Locate the cell with the specified text and output its (x, y) center coordinate. 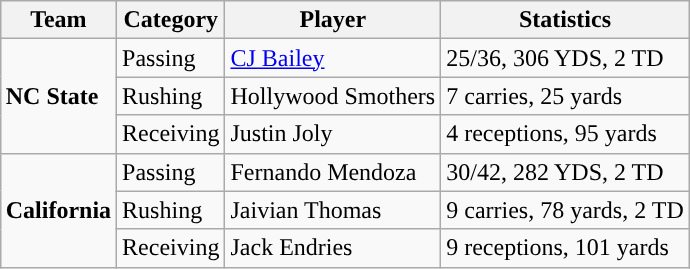
9 carries, 78 yards, 2 TD (566, 210)
Hollywood Smothers (333, 96)
NC State (58, 96)
California (58, 210)
Statistics (566, 20)
Team (58, 20)
Jaivian Thomas (333, 210)
30/42, 282 YDS, 2 TD (566, 172)
Jack Endries (333, 248)
Player (333, 20)
9 receptions, 101 yards (566, 248)
Fernando Mendoza (333, 172)
25/36, 306 YDS, 2 TD (566, 58)
4 receptions, 95 yards (566, 134)
CJ Bailey (333, 58)
Justin Joly (333, 134)
Category (171, 20)
7 carries, 25 yards (566, 96)
